From the cell containing the given text, extract its center point as (X, Y) coordinate. 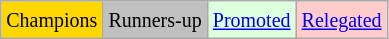
Promoted (252, 20)
Runners-up (155, 20)
Champions (52, 20)
Relegated (342, 20)
